Determine the [x, y] coordinate at the center of the cell enclosing the given text.  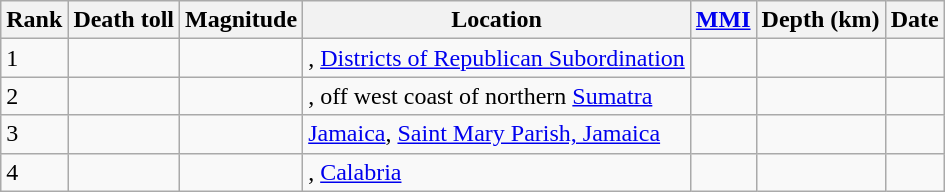
2 [34, 96]
Death toll [124, 20]
3 [34, 134]
, Calabria [497, 172]
Location [497, 20]
, Districts of Republican Subordination [497, 58]
4 [34, 172]
MMI [723, 20]
Jamaica, Saint Mary Parish, Jamaica [497, 134]
Rank [34, 20]
Depth (km) [820, 20]
Date [914, 20]
Magnitude [242, 20]
1 [34, 58]
, off west coast of northern Sumatra [497, 96]
